Pinpoint the cell where the given text exists, returning its (X, Y) midpoint coordinate. 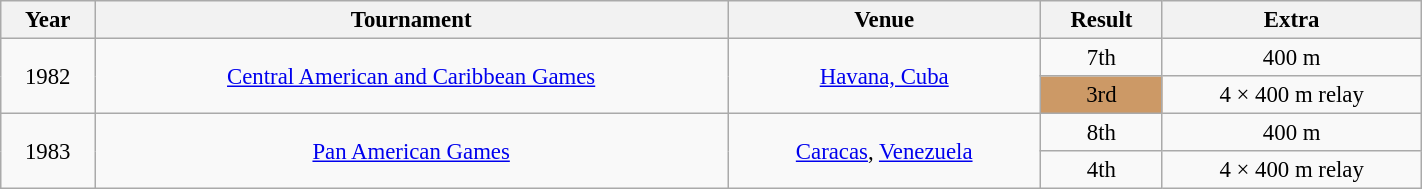
Havana, Cuba (884, 76)
Venue (884, 20)
Tournament (412, 20)
Pan American Games (412, 152)
7th (1102, 58)
4th (1102, 170)
Result (1102, 20)
Extra (1292, 20)
3rd (1102, 95)
1982 (48, 76)
Central American and Caribbean Games (412, 76)
8th (1102, 133)
Caracas, Venezuela (884, 152)
1983 (48, 152)
Year (48, 20)
